For the text-containing cell, return its midpoint in [X, Y] coordinate format. 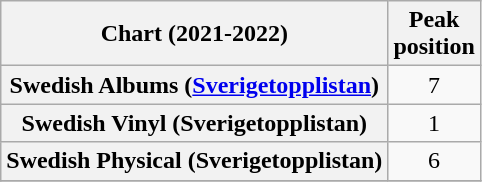
7 [434, 85]
6 [434, 161]
Swedish Albums (Sverigetopplistan) [194, 85]
Chart (2021-2022) [194, 34]
Peakposition [434, 34]
1 [434, 123]
Swedish Physical (Sverigetopplistan) [194, 161]
Swedish Vinyl (Sverigetopplistan) [194, 123]
